For the text-containing cell, return its midpoint in (X, Y) coordinate format. 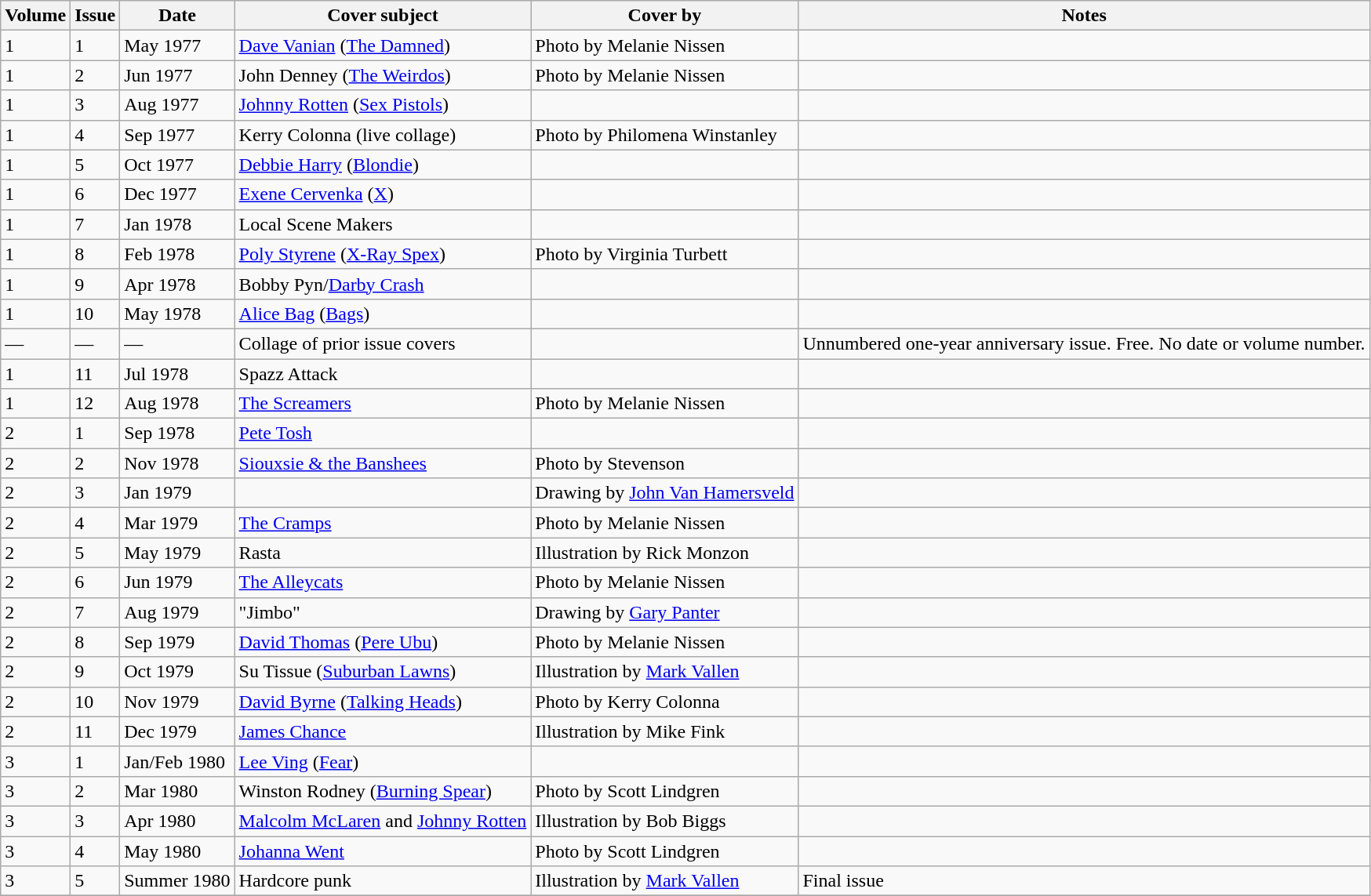
Photo by Stevenson (665, 463)
Johanna Went (383, 851)
Illustration by Mike Fink (665, 731)
Bobby Pyn/Darby Crash (383, 284)
Drawing by John Van Hamersveld (665, 493)
The Alleycats (383, 582)
Apr 1978 (177, 284)
Siouxsie & the Banshees (383, 463)
Sep 1979 (177, 642)
Illustration by Bob Biggs (665, 821)
The Cramps (383, 523)
Spazz Attack (383, 374)
Lee Ving (Fear) (383, 761)
Notes (1084, 16)
Dec 1979 (177, 731)
Su Tissue (Suburban Lawns) (383, 672)
Jan/Feb 1980 (177, 761)
Cover by (665, 16)
Photo by Philomena Winstanley (665, 135)
The Screamers (383, 404)
Malcolm McLaren and Johnny Rotten (383, 821)
Johnny Rotten (Sex Pistols) (383, 105)
Oct 1977 (177, 165)
Sep 1978 (177, 433)
"Jimbo" (383, 612)
Illustration by Rick Monzon (665, 553)
Rasta (383, 553)
Exene Cervenka (X) (383, 194)
Alice Bag (Bags) (383, 314)
Hardcore punk (383, 881)
Unnumbered one-year anniversary issue. Free. No date or volume number. (1084, 343)
Dave Vanian (The Damned) (383, 45)
Jun 1979 (177, 582)
Poly Styrene (X-Ray Spex) (383, 254)
Local Scene Makers (383, 224)
Mar 1979 (177, 523)
Aug 1979 (177, 612)
May 1980 (177, 851)
Summer 1980 (177, 881)
May 1978 (177, 314)
May 1979 (177, 553)
Kerry Colonna (live collage) (383, 135)
John Denney (The Weirdos) (383, 75)
Feb 1978 (177, 254)
Winston Rodney (Burning Spear) (383, 791)
Date (177, 16)
May 1977 (177, 45)
Oct 1979 (177, 672)
Nov 1979 (177, 702)
James Chance (383, 731)
Aug 1977 (177, 105)
Dec 1977 (177, 194)
Aug 1978 (177, 404)
Volume (36, 16)
Collage of prior issue covers (383, 343)
Issue (96, 16)
Nov 1978 (177, 463)
David Byrne (Talking Heads) (383, 702)
Drawing by Gary Panter (665, 612)
Pete Tosh (383, 433)
Sep 1977 (177, 135)
Jul 1978 (177, 374)
Photo by Kerry Colonna (665, 702)
Final issue (1084, 881)
Cover subject (383, 16)
Photo by Virginia Turbett (665, 254)
Jan 1979 (177, 493)
Mar 1980 (177, 791)
David Thomas (Pere Ubu) (383, 642)
12 (96, 404)
Jan 1978 (177, 224)
Debbie Harry (Blondie) (383, 165)
Apr 1980 (177, 821)
Jun 1977 (177, 75)
